Capture the cell that displays the provided text and extract its (X, Y) central coordinate. 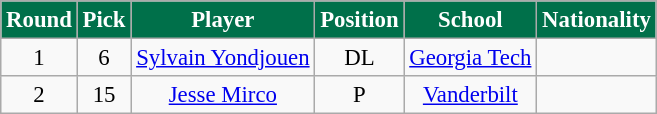
Position (360, 20)
6 (104, 58)
P (360, 95)
Jesse Mirco (223, 95)
Georgia Tech (470, 58)
Player (223, 20)
1 (39, 58)
2 (39, 95)
15 (104, 95)
Pick (104, 20)
DL (360, 58)
Nationality (596, 20)
Sylvain Yondjouen (223, 58)
Vanderbilt (470, 95)
Round (39, 20)
School (470, 20)
